Search for the cell housing the specified text and yield its [x, y] center coordinate. 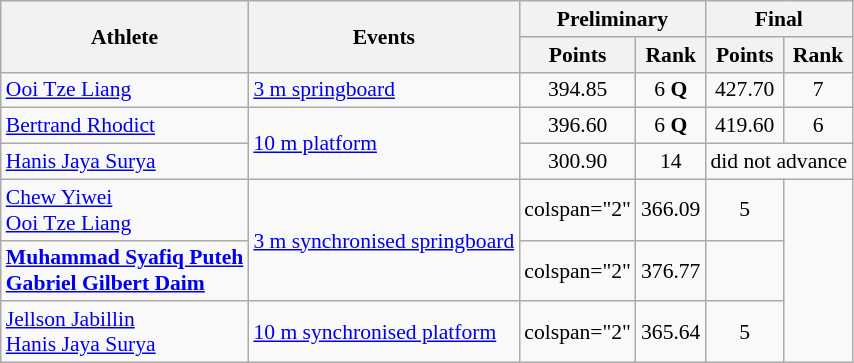
3 m synchronised springboard [384, 240]
Ooi Tze Liang [125, 90]
Jellson JabillinHanis Jaya Surya [125, 332]
300.90 [578, 162]
427.70 [744, 90]
Bertrand Rhodict [125, 126]
365.64 [670, 332]
14 [670, 162]
366.09 [670, 210]
Muhammad Syafiq PutehGabriel Gilbert Daim [125, 270]
10 m synchronised platform [384, 332]
6 [818, 126]
Athlete [125, 36]
Final [778, 19]
did not advance [778, 162]
394.85 [578, 90]
376.77 [670, 270]
Events [384, 36]
Chew YiweiOoi Tze Liang [125, 210]
419.60 [744, 126]
396.60 [578, 126]
10 m platform [384, 144]
7 [818, 90]
Hanis Jaya Surya [125, 162]
3 m springboard [384, 90]
Preliminary [612, 19]
